Output the (X, Y) coordinate of the center of the cell containing the given text.  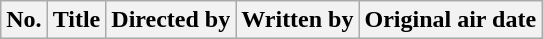
No. (24, 20)
Directed by (171, 20)
Original air date (450, 20)
Title (76, 20)
Written by (298, 20)
